Identify which cell holds the provided text, then report its [X, Y] central coordinate. 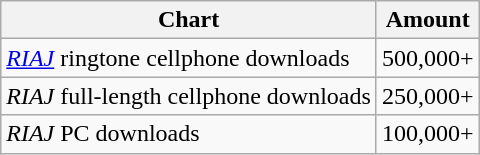
500,000+ [428, 58]
250,000+ [428, 96]
Chart [189, 20]
RIAJ full-length cellphone downloads [189, 96]
RIAJ ringtone cellphone downloads [189, 58]
RIAJ PC downloads [189, 134]
100,000+ [428, 134]
Amount [428, 20]
